Scan for the cell matching the given text and deliver its [X, Y] coordinate at center. 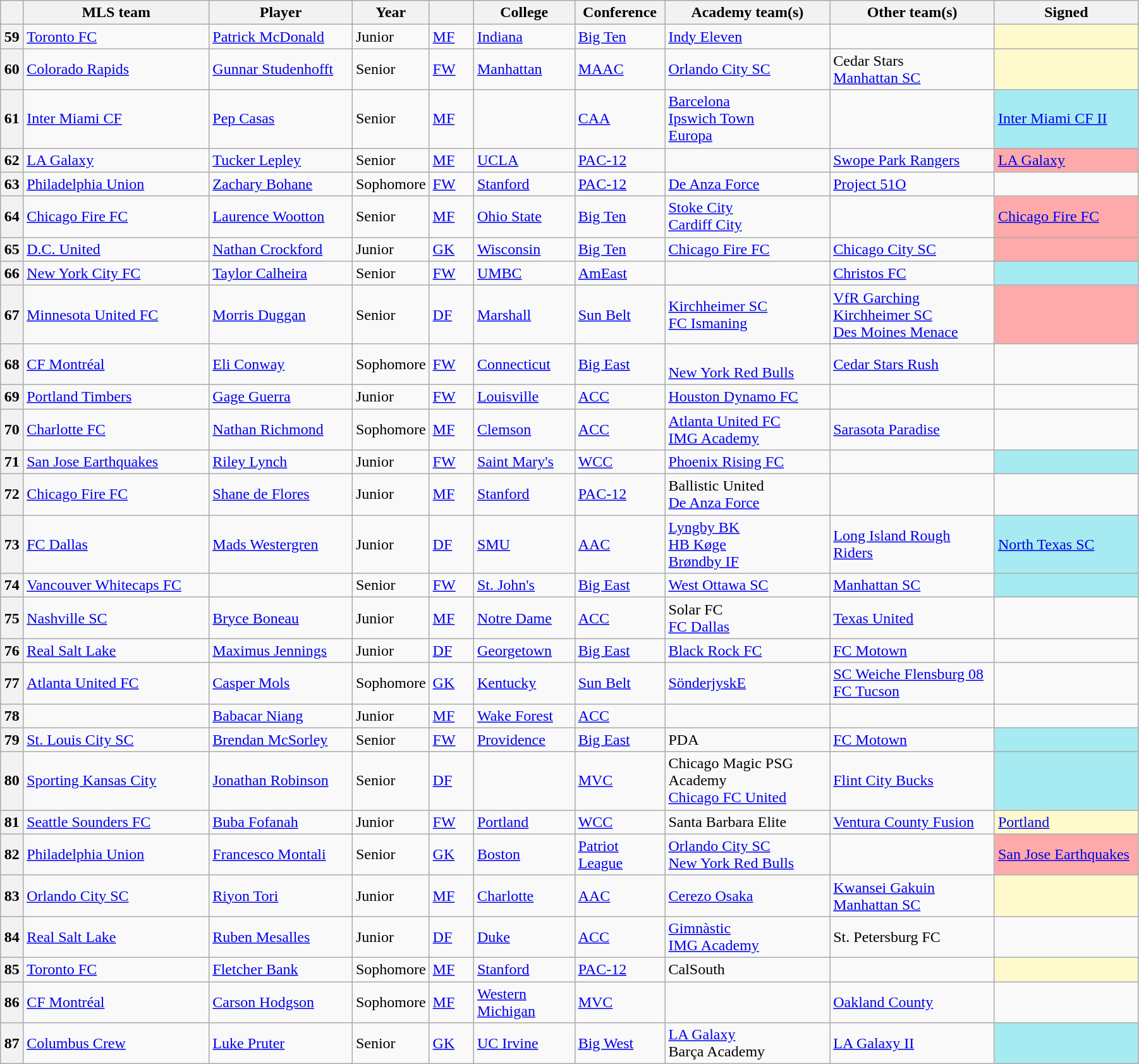
65 [12, 249]
PDA [747, 740]
60 [12, 70]
Chicago City SC [913, 249]
69 [12, 396]
Luke Pruter [281, 1043]
Minnesota United FC [116, 314]
Indiana [524, 37]
Eli Conway [281, 364]
63 [12, 184]
Saint Mary's [524, 462]
Sarasota Paradise [913, 429]
Signed [1066, 13]
77 [12, 683]
Boston [524, 855]
Year [391, 13]
Colorado Rapids [116, 70]
Marshall [524, 314]
Inter Miami CF [116, 119]
Taylor Calheira [281, 273]
Cerezo Osaka [747, 895]
Inter Miami CF II [1066, 119]
Riley Lynch [281, 462]
Ventura County Fusion [913, 822]
St. Louis City SC [116, 740]
UCLA [524, 160]
St. John's [524, 585]
80 [12, 781]
Charlotte [524, 895]
UC Irvine [524, 1043]
Tucker Lepley [281, 160]
Columbus Crew [116, 1043]
Louisville [524, 396]
Solar FCFC Dallas [747, 618]
West Ottawa SC [747, 585]
Casper Mols [281, 683]
GimnàsticIMG Academy [747, 937]
Charlotte FC [116, 429]
Orlando City SCNew York Red Bulls [747, 855]
Portland Timbers [116, 396]
Maximus Jennings [281, 651]
Nathan Richmond [281, 429]
Indy Eleven [747, 37]
Patrick McDonald [281, 37]
85 [12, 969]
AmEast [619, 273]
Morris Duggan [281, 314]
Gage Guerra [281, 396]
Ohio State [524, 216]
MLS team [116, 13]
Laurence Wootton [281, 216]
VfR GarchingKirchheimer SCDes Moines Menace [913, 314]
78 [12, 716]
MAAC [619, 70]
73 [12, 544]
Nashville SC [116, 618]
Ballistic UnitedDe Anza Force [747, 494]
Pep Casas [281, 119]
82 [12, 855]
84 [12, 937]
Providence [524, 740]
Flint City Bucks [913, 781]
Notre Dame [524, 618]
SC Weiche Flensburg 08FC Tucson [913, 683]
College [524, 13]
Jonathan Robinson [281, 781]
Georgetown [524, 651]
83 [12, 895]
Francesco Montali [281, 855]
Santa Barbara Elite [747, 822]
New York Red Bulls [747, 364]
FC Dallas [116, 544]
Lyngby BKHB KøgeBrøndby IF [747, 544]
74 [12, 585]
De Anza Force [747, 184]
66 [12, 273]
Project 51O [913, 184]
71 [12, 462]
Black Rock FC [747, 651]
62 [12, 160]
76 [12, 651]
LA GalaxyBarça Academy [747, 1043]
St. Petersburg FC [913, 937]
Vancouver Whitecaps FC [116, 585]
CalSouth [747, 969]
Babacar Niang [281, 716]
Duke [524, 937]
86 [12, 1001]
SMU [524, 544]
72 [12, 494]
64 [12, 216]
SönderjyskE [747, 683]
81 [12, 822]
Player [281, 13]
Mads Westergren [281, 544]
Big West [619, 1043]
Houston Dynamo FC [747, 396]
Zachary Bohane [281, 184]
Bryce Boneau [281, 618]
61 [12, 119]
Brendan McSorley [281, 740]
Atlanta United FCIMG Academy [747, 429]
Manhattan SC [913, 585]
Kirchheimer SCFC Ismaning [747, 314]
Seattle Sounders FC [116, 822]
Ruben Mesalles [281, 937]
Long Island Rough Riders [913, 544]
Oakland County [913, 1001]
Texas United [913, 618]
Stoke CityCardiff City [747, 216]
Gunnar Studenhofft [281, 70]
Buba Fofanah [281, 822]
59 [12, 37]
Christos FC [913, 273]
79 [12, 740]
UMBC [524, 273]
87 [12, 1043]
Kentucky [524, 683]
68 [12, 364]
BarcelonaIpswich TownEuropa [747, 119]
Other team(s) [913, 13]
Swope Park Rangers [913, 160]
Atlanta United FC [116, 683]
Conference [619, 13]
Wisconsin [524, 249]
CAA [619, 119]
Cedar Stars Rush [913, 364]
Academy team(s) [747, 13]
Fletcher Bank [281, 969]
Manhattan [524, 70]
Shane de Flores [281, 494]
North Texas SC [1066, 544]
Connecticut [524, 364]
D.C. United [116, 249]
67 [12, 314]
LA Galaxy II [913, 1043]
Clemson [524, 429]
Nathan Crockford [281, 249]
Kwansei GakuinManhattan SC [913, 895]
Riyon Tori [281, 895]
Wake Forest [524, 716]
Chicago Magic PSG AcademyChicago FC United [747, 781]
70 [12, 429]
Cedar StarsManhattan SC [913, 70]
Western Michigan [524, 1001]
75 [12, 618]
Sporting Kansas City [116, 781]
Phoenix Rising FC [747, 462]
Patriot League [619, 855]
New York City FC [116, 273]
Carson Hodgson [281, 1001]
